For the text-containing cell, return its midpoint in (X, Y) coordinate format. 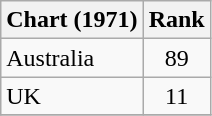
Australia (72, 58)
11 (176, 96)
Chart (1971) (72, 20)
89 (176, 58)
Rank (176, 20)
UK (72, 96)
